Return the (X, Y) coordinate for the center point of the cell that contains the specified text.  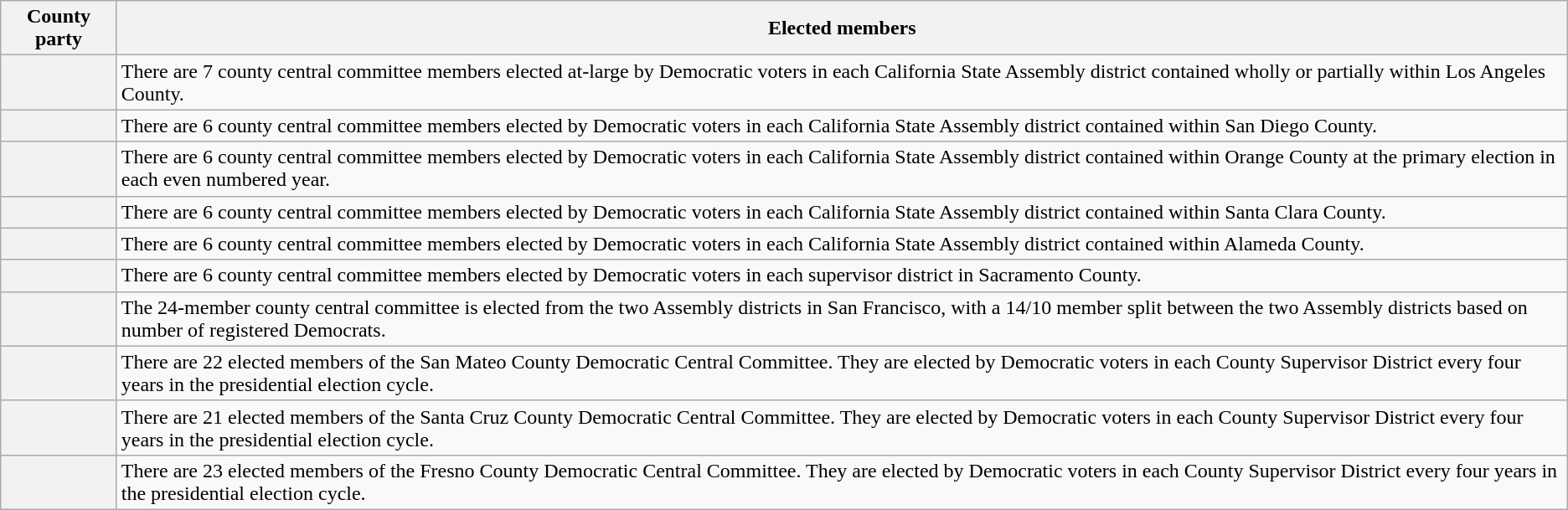
There are 6 county central committee members elected by Democratic voters in each California State Assembly district contained within Alameda County. (842, 244)
County party (59, 28)
Elected members (842, 28)
There are 6 county central committee members elected by Democratic voters in each supervisor district in Sacramento County. (842, 276)
